From the cell containing the given text, extract its center point as (x, y) coordinate. 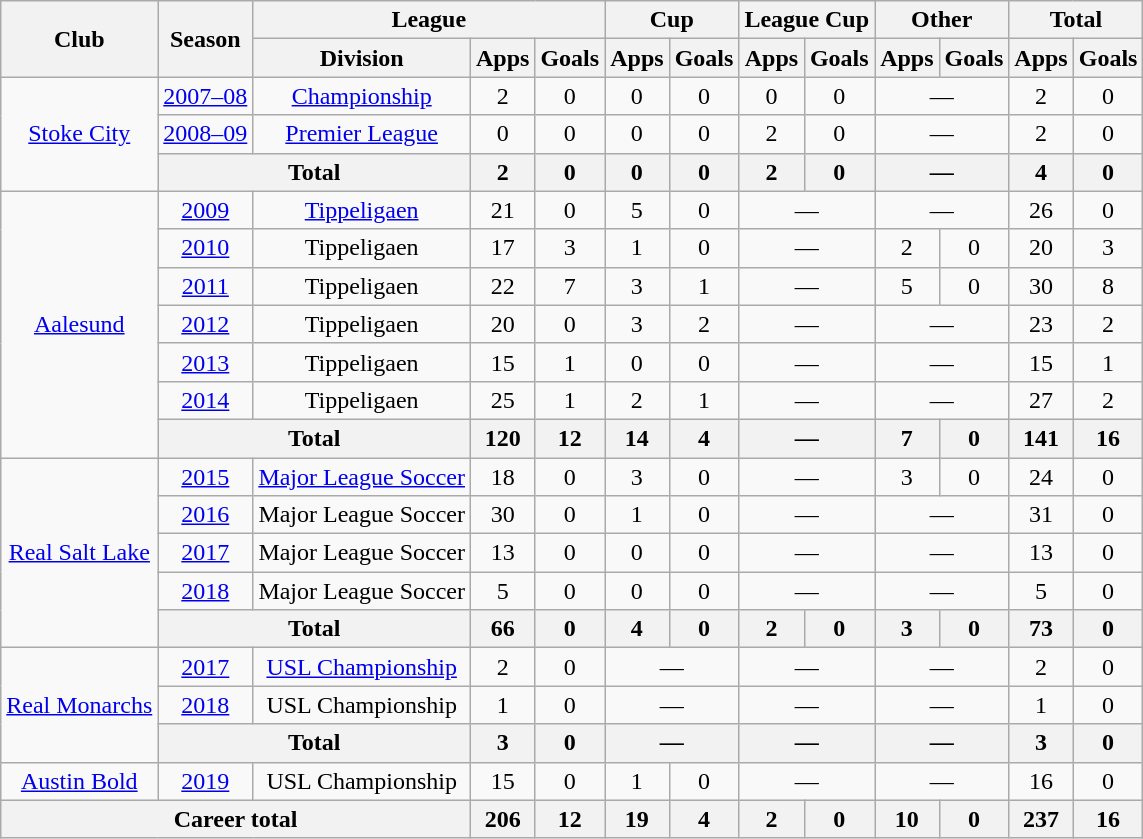
2014 (206, 400)
26 (1041, 210)
Season (206, 39)
141 (1041, 438)
10 (907, 819)
Division (362, 58)
Stoke City (80, 134)
19 (637, 819)
Cup (672, 20)
Club (80, 39)
2013 (206, 362)
Aalesund (80, 324)
Career total (236, 819)
2009 (206, 210)
2010 (206, 248)
Austin Bold (80, 781)
Premier League (362, 134)
14 (637, 438)
23 (1041, 324)
2012 (206, 324)
66 (502, 629)
25 (502, 400)
22 (502, 286)
18 (502, 477)
2015 (206, 477)
206 (502, 819)
2016 (206, 515)
League Cup (807, 20)
2019 (206, 781)
Championship (362, 96)
73 (1041, 629)
24 (1041, 477)
31 (1041, 515)
8 (1108, 286)
Other (942, 20)
17 (502, 248)
237 (1041, 819)
2008–09 (206, 134)
2011 (206, 286)
2007–08 (206, 96)
27 (1041, 400)
Real Monarchs (80, 705)
Real Salt Lake (80, 553)
120 (502, 438)
League (429, 20)
21 (502, 210)
